Provide the [x, y] coordinate of the cell's center where the given text is located.  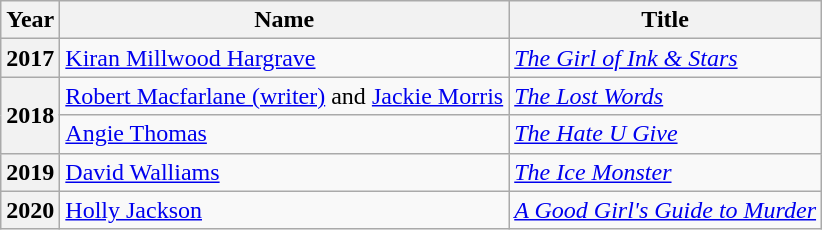
Year [30, 20]
The Girl of Ink & Stars [666, 58]
Title [666, 20]
2019 [30, 172]
Robert Macfarlane (writer) and Jackie Morris [284, 96]
2020 [30, 210]
A Good Girl's Guide to Murder [666, 210]
The Lost Words [666, 96]
Angie Thomas [284, 134]
2017 [30, 58]
2018 [30, 115]
David Walliams [284, 172]
The Ice Monster [666, 172]
Holly Jackson [284, 210]
Name [284, 20]
The Hate U Give [666, 134]
Kiran Millwood Hargrave [284, 58]
